Scan for the cell matching the given text and deliver its [x, y] coordinate at center. 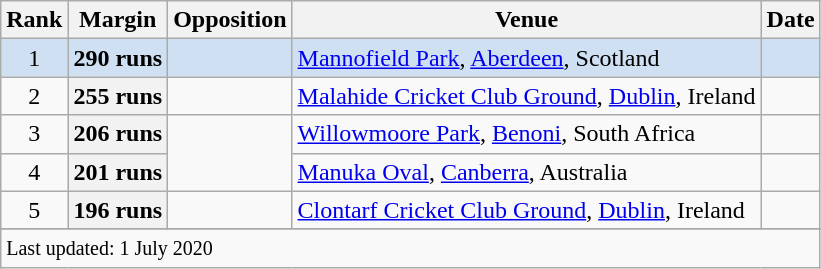
4 [34, 172]
Clontarf Cricket Club Ground, Dublin, Ireland [526, 210]
Opposition [230, 20]
5 [34, 210]
Willowmoore Park, Benoni, South Africa [526, 134]
Margin [118, 20]
255 runs [118, 96]
290 runs [118, 58]
Manuka Oval, Canberra, Australia [526, 172]
Malahide Cricket Club Ground, Dublin, Ireland [526, 96]
201 runs [118, 172]
Venue [526, 20]
Mannofield Park, Aberdeen, Scotland [526, 58]
3 [34, 134]
1 [34, 58]
206 runs [118, 134]
2 [34, 96]
196 runs [118, 210]
Rank [34, 20]
Last updated: 1 July 2020 [410, 248]
Date [790, 20]
